Locate the cell with the specified text and output its (X, Y) center coordinate. 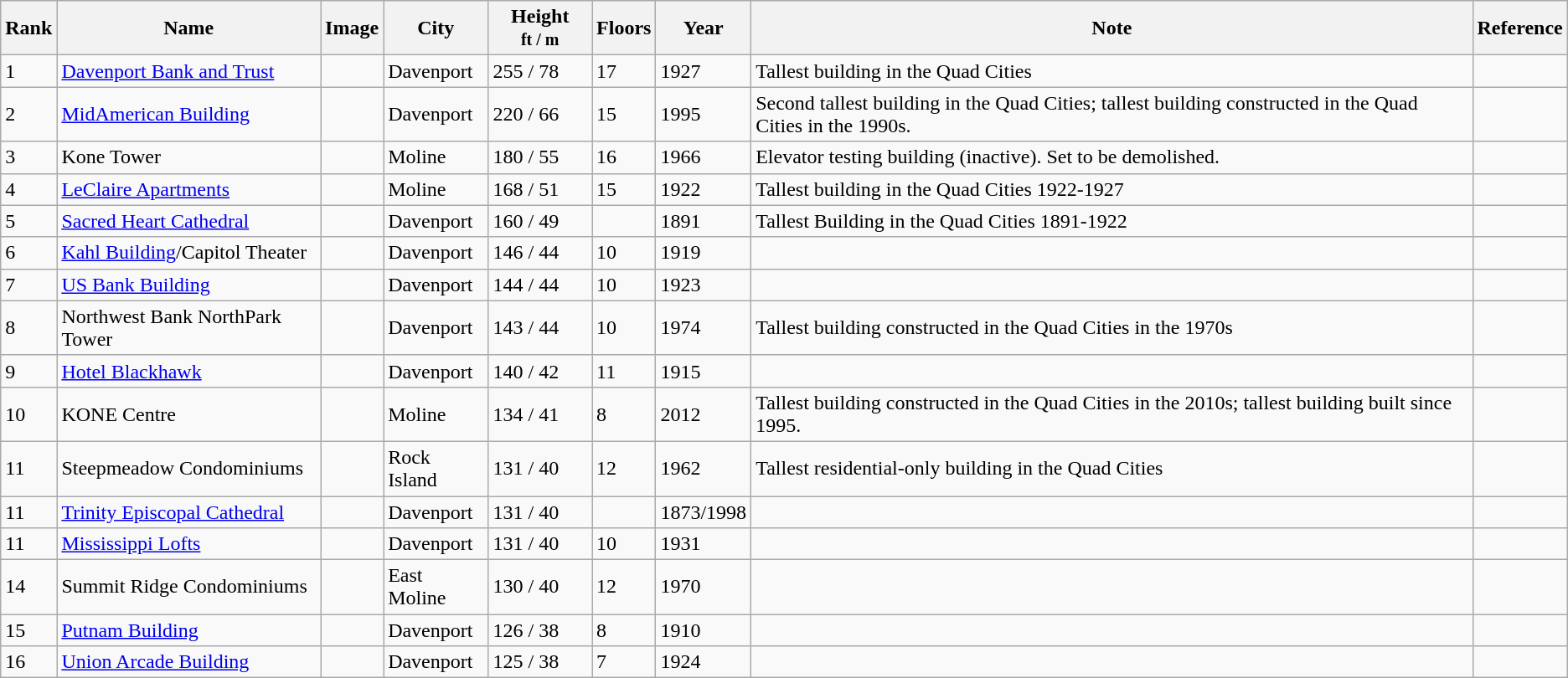
Note (1112, 28)
US Bank Building (189, 285)
1974 (704, 328)
1931 (704, 544)
Tallest building in the Quad Cities (1112, 71)
Rock Island (436, 469)
Steepmeadow Condominiums (189, 469)
5 (28, 221)
Tallest building constructed in the Quad Cities in the 1970s (1112, 328)
4 (28, 189)
3 (28, 157)
Kahl Building/Capitol Theater (189, 253)
Tallest residential-only building in the Quad Cities (1112, 469)
Northwest Bank NorthPark Tower (189, 328)
Putnam Building (189, 630)
Trinity Episcopal Cathedral (189, 511)
6 (28, 253)
146 / 44 (540, 253)
LeClaire Apartments (189, 189)
Davenport Bank and Trust (189, 71)
Second tallest building in the Quad Cities; tallest building constructed in the Quad Cities in the 1990s. (1112, 114)
1919 (704, 253)
125 / 38 (540, 662)
1927 (704, 71)
143 / 44 (540, 328)
9 (28, 371)
Mississippi Lofts (189, 544)
134 / 41 (540, 413)
Summit Ridge Condominiums (189, 588)
Tallest Building in the Quad Cities 1891-1922 (1112, 221)
140 / 42 (540, 371)
Kone Tower (189, 157)
1995 (704, 114)
Union Arcade Building (189, 662)
1922 (704, 189)
14 (28, 588)
1970 (704, 588)
MidAmerican Building (189, 114)
Image (352, 28)
Name (189, 28)
Rank (28, 28)
130 / 40 (540, 588)
East Moline (436, 588)
City (436, 28)
2 (28, 114)
17 (624, 71)
1962 (704, 469)
Heightft / m (540, 28)
1915 (704, 371)
1966 (704, 157)
Elevator testing building (inactive). Set to be demolished. (1112, 157)
255 / 78 (540, 71)
168 / 51 (540, 189)
Hotel Blackhawk (189, 371)
180 / 55 (540, 157)
160 / 49 (540, 221)
Year (704, 28)
1923 (704, 285)
Floors (624, 28)
Tallest building in the Quad Cities 1922-1927 (1112, 189)
2012 (704, 413)
220 / 66 (540, 114)
1873/1998 (704, 511)
Reference (1519, 28)
144 / 44 (540, 285)
Sacred Heart Cathedral (189, 221)
1891 (704, 221)
126 / 38 (540, 630)
Tallest building constructed in the Quad Cities in the 2010s; tallest building built since 1995. (1112, 413)
1 (28, 71)
1924 (704, 662)
1910 (704, 630)
KONE Centre (189, 413)
